Scan for the cell matching the given text and deliver its [X, Y] coordinate at center. 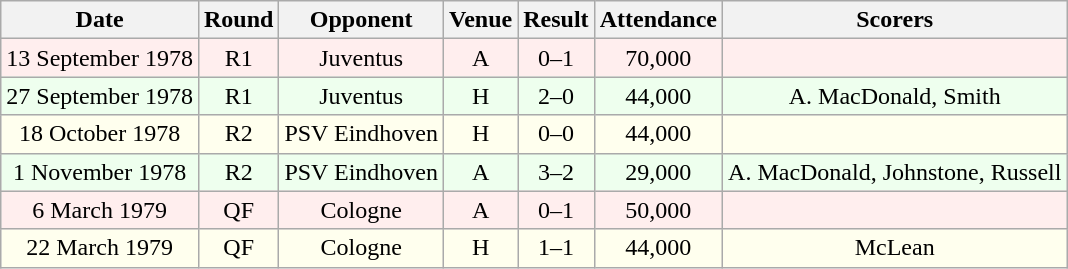
0–0 [556, 134]
Venue [481, 20]
50,000 [658, 210]
1 November 1978 [100, 172]
McLean [895, 248]
Scorers [895, 20]
70,000 [658, 58]
27 September 1978 [100, 96]
Attendance [658, 20]
A. MacDonald, Smith [895, 96]
3–2 [556, 172]
Date [100, 20]
Round [238, 20]
A. MacDonald, Johnstone, Russell [895, 172]
29,000 [658, 172]
2–0 [556, 96]
Result [556, 20]
6 March 1979 [100, 210]
13 September 1978 [100, 58]
1–1 [556, 248]
22 March 1979 [100, 248]
18 October 1978 [100, 134]
Opponent [362, 20]
